Locate the cell with the specified text and output its [X, Y] center coordinate. 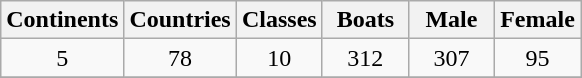
78 [180, 58]
Classes [279, 20]
Continents [62, 20]
10 [279, 58]
312 [365, 58]
Female [537, 20]
Countries [180, 20]
5 [62, 58]
307 [451, 58]
Boats [365, 20]
Male [451, 20]
95 [537, 58]
